Output the (x, y) coordinate of the center of the cell containing the given text.  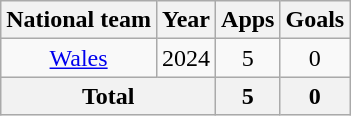
Total (108, 96)
Apps (248, 20)
National team (79, 20)
Goals (315, 20)
Year (186, 20)
2024 (186, 58)
Wales (79, 58)
